Pinpoint the cell where the given text exists, returning its [x, y] midpoint coordinate. 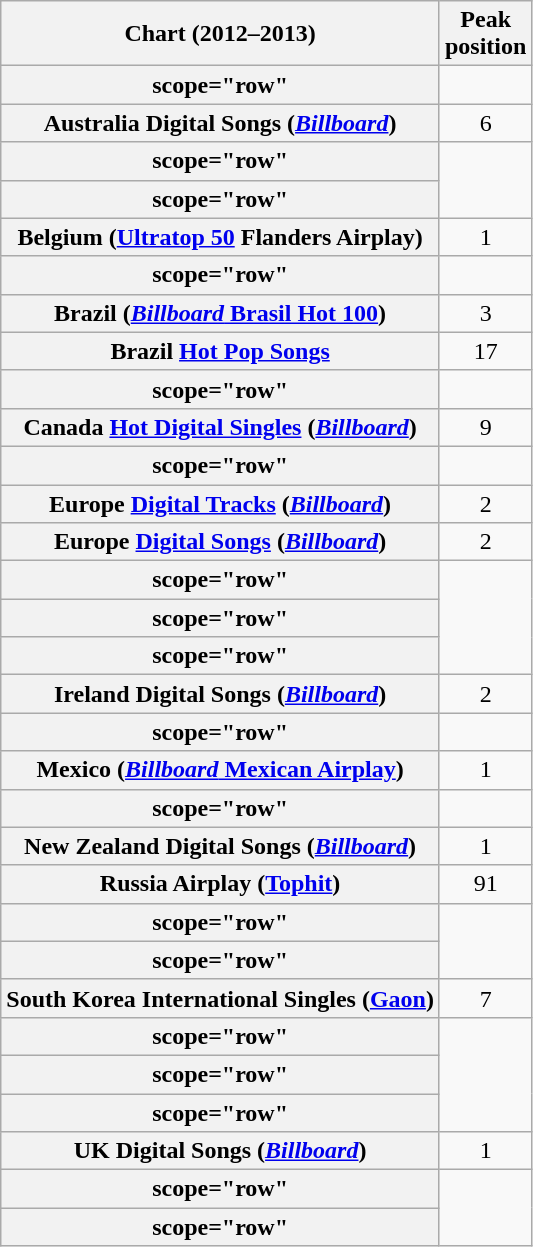
Europe Digital Tracks (Billboard) [220, 503]
Brazil Hot Pop Songs [220, 351]
Russia Airplay (Tophit) [220, 884]
Europe Digital Songs (Billboard) [220, 542]
Mexico (Billboard Mexican Airplay) [220, 770]
Brazil (Billboard Brasil Hot 100) [220, 313]
Ireland Digital Songs (Billboard) [220, 694]
Belgium (Ultratop 50 Flanders Airplay) [220, 237]
UK Digital Songs (Billboard) [220, 1151]
New Zealand Digital Songs (Billboard) [220, 846]
17 [485, 351]
Peakposition [485, 34]
9 [485, 427]
91 [485, 884]
South Korea International Singles (Gaon) [220, 998]
7 [485, 998]
Chart (2012–2013) [220, 34]
Canada Hot Digital Singles (Billboard) [220, 427]
6 [485, 123]
3 [485, 313]
Australia Digital Songs (Billboard) [220, 123]
